Output the (x, y) coordinate of the center of the cell containing the given text.  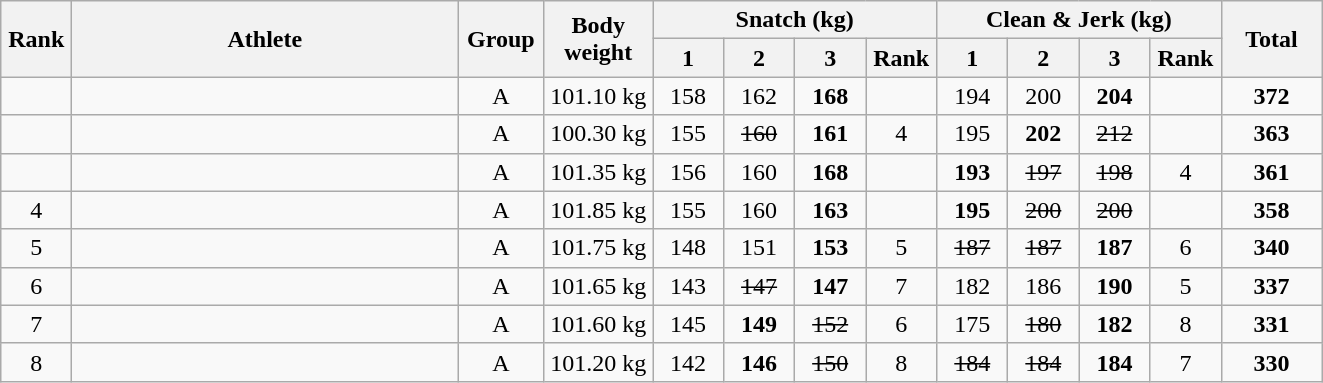
198 (1114, 172)
161 (830, 134)
330 (1272, 362)
145 (688, 324)
100.30 kg (598, 134)
Group (501, 39)
153 (830, 248)
101.60 kg (598, 324)
143 (688, 286)
372 (1272, 96)
158 (688, 96)
151 (760, 248)
175 (972, 324)
358 (1272, 210)
Snatch (kg) (794, 20)
152 (830, 324)
148 (688, 248)
Total (1272, 39)
101.75 kg (598, 248)
202 (1044, 134)
197 (1044, 172)
163 (830, 210)
361 (1272, 172)
101.35 kg (598, 172)
194 (972, 96)
142 (688, 362)
331 (1272, 324)
162 (760, 96)
101.65 kg (598, 286)
156 (688, 172)
212 (1114, 134)
363 (1272, 134)
Body weight (598, 39)
180 (1044, 324)
Athlete (265, 39)
101.10 kg (598, 96)
337 (1272, 286)
204 (1114, 96)
149 (760, 324)
Clean & Jerk (kg) (1079, 20)
186 (1044, 286)
150 (830, 362)
193 (972, 172)
101.20 kg (598, 362)
101.85 kg (598, 210)
340 (1272, 248)
190 (1114, 286)
146 (760, 362)
